Provide the [X, Y] coordinate of the cell's center where the given text is located.  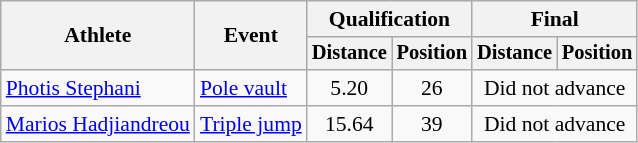
5.20 [350, 88]
Athlete [98, 36]
Marios Hadjiandreou [98, 124]
Qualification [390, 19]
Final [554, 19]
Triple jump [251, 124]
Event [251, 36]
Pole vault [251, 88]
26 [432, 88]
39 [432, 124]
Photis Stephani [98, 88]
15.64 [350, 124]
